From the cell containing the given text, extract its center point as (x, y) coordinate. 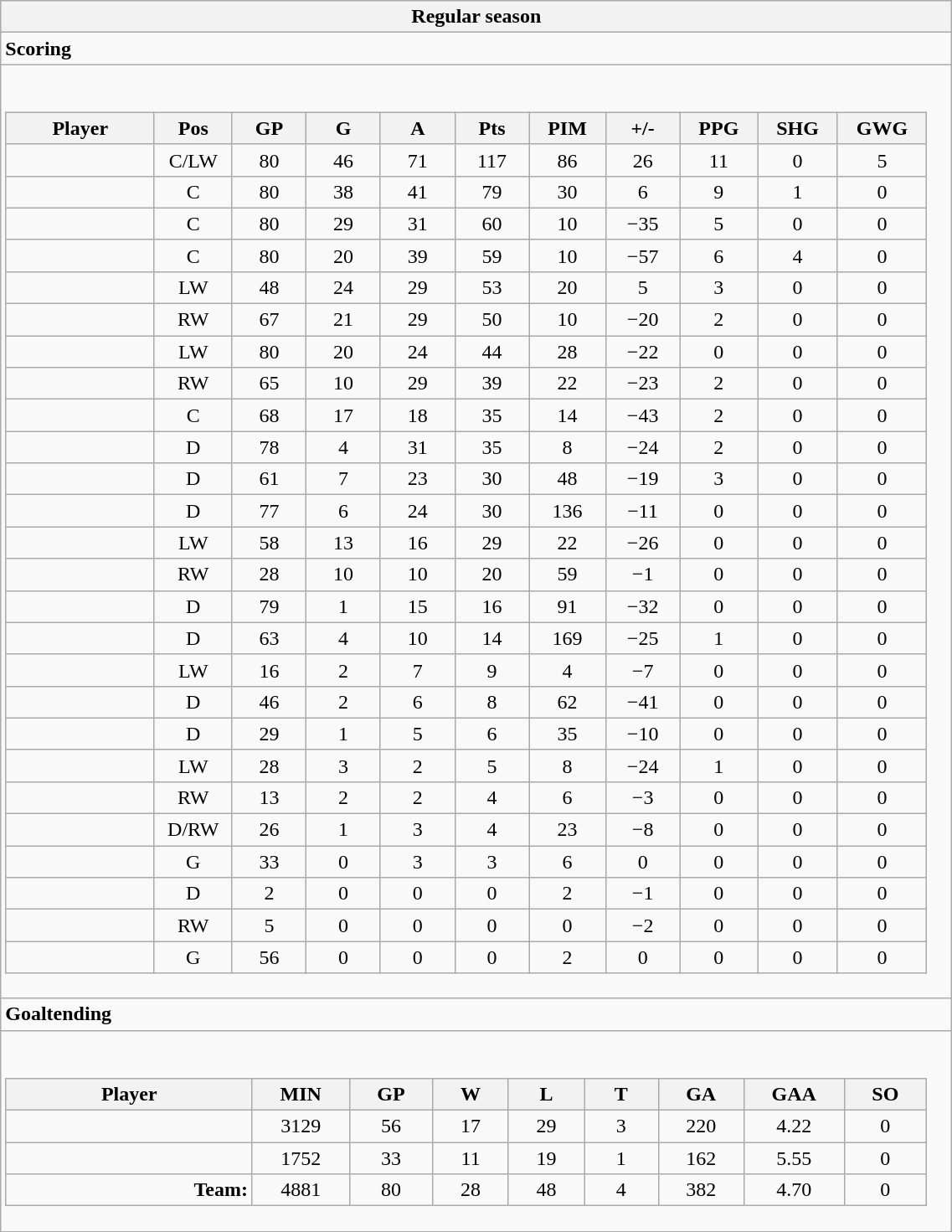
GAA (794, 1094)
−2 (643, 925)
15 (417, 606)
5.55 (794, 1158)
41 (417, 192)
−22 (643, 352)
60 (492, 224)
Team: (129, 1190)
−7 (643, 670)
19 (546, 1158)
PPG (718, 128)
382 (701, 1190)
68 (270, 415)
58 (270, 543)
18 (417, 415)
86 (568, 160)
38 (343, 192)
4881 (301, 1190)
SHG (797, 128)
71 (417, 160)
3129 (301, 1126)
Goaltending (476, 1014)
1752 (301, 1158)
53 (492, 287)
91 (568, 606)
−20 (643, 320)
−11 (643, 511)
50 (492, 320)
117 (492, 160)
−3 (643, 797)
MIN (301, 1094)
−26 (643, 543)
62 (568, 702)
GA (701, 1094)
C/LW (193, 160)
−8 (643, 830)
PIM (568, 128)
−25 (643, 638)
−35 (643, 224)
SO (885, 1094)
−43 (643, 415)
−10 (643, 734)
−41 (643, 702)
4.70 (794, 1190)
−23 (643, 384)
T (621, 1094)
Regular season (476, 17)
21 (343, 320)
Scoring (476, 49)
GWG (882, 128)
−19 (643, 479)
63 (270, 638)
D/RW (193, 830)
220 (701, 1126)
44 (492, 352)
−57 (643, 255)
77 (270, 511)
+/- (643, 128)
78 (270, 447)
136 (568, 511)
Pts (492, 128)
W (471, 1094)
4.22 (794, 1126)
Pos (193, 128)
169 (568, 638)
−32 (643, 606)
61 (270, 479)
Player MIN GP W L T GA GAA SO 3129 56 17 29 3 220 4.22 0 1752 33 11 19 1 162 5.55 0 Team: 4881 80 28 48 4 382 4.70 0 (476, 1131)
A (417, 128)
65 (270, 384)
162 (701, 1158)
67 (270, 320)
L (546, 1094)
